Determine the [X, Y] coordinate at the center of the cell enclosing the given text.  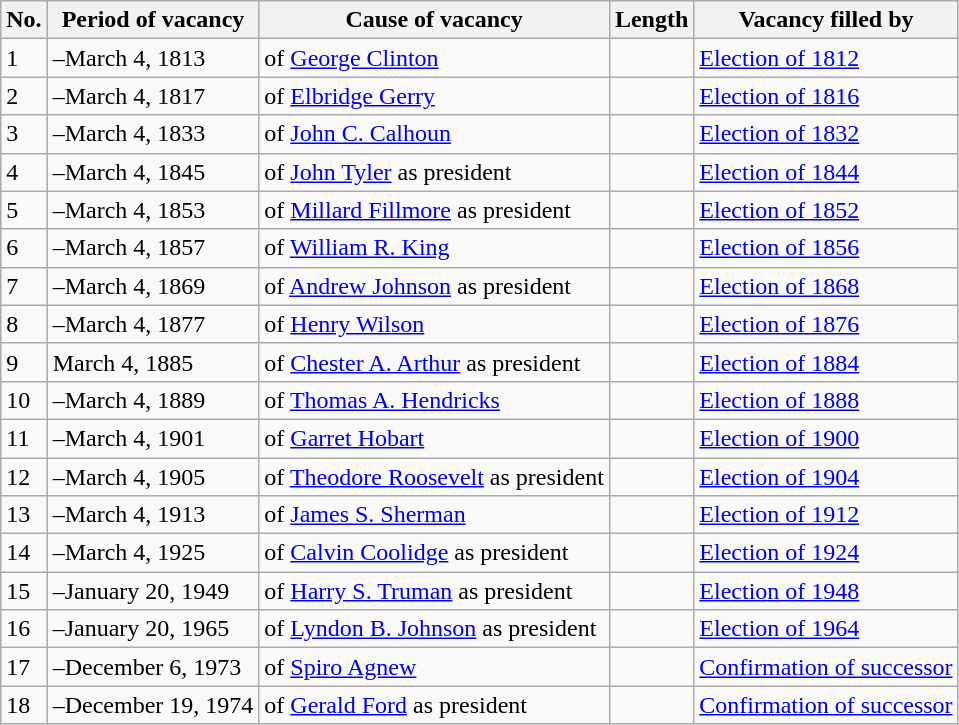
of Theodore Roosevelt as president [434, 477]
7 [24, 286]
Election of 1812 [826, 58]
of Andrew Johnson as president [434, 286]
–March 4, 1853 [153, 210]
8 [24, 324]
of Harry S. Truman as president [434, 591]
–March 4, 1901 [153, 438]
of William R. King [434, 248]
of Millard Fillmore as president [434, 210]
–December 19, 1974 [153, 705]
Election of 1876 [826, 324]
Election of 1948 [826, 591]
Election of 1856 [826, 248]
Election of 1912 [826, 515]
of Calvin Coolidge as president [434, 553]
Length [651, 20]
Election of 1832 [826, 134]
Election of 1900 [826, 438]
No. [24, 20]
–January 20, 1965 [153, 629]
of Elbridge Gerry [434, 96]
–March 4, 1869 [153, 286]
–March 4, 1845 [153, 172]
–March 4, 1813 [153, 58]
6 [24, 248]
12 [24, 477]
Cause of vacancy [434, 20]
–March 4, 1913 [153, 515]
of John C. Calhoun [434, 134]
13 [24, 515]
–December 6, 1973 [153, 667]
of Garret Hobart [434, 438]
11 [24, 438]
18 [24, 705]
16 [24, 629]
3 [24, 134]
Election of 1852 [826, 210]
Election of 1868 [826, 286]
Election of 1844 [826, 172]
5 [24, 210]
of Henry Wilson [434, 324]
March 4, 1885 [153, 362]
–March 4, 1877 [153, 324]
14 [24, 553]
–March 4, 1833 [153, 134]
–March 4, 1857 [153, 248]
of Chester A. Arthur as president [434, 362]
Election of 1904 [826, 477]
9 [24, 362]
Election of 1884 [826, 362]
Election of 1888 [826, 400]
of George Clinton [434, 58]
4 [24, 172]
10 [24, 400]
of Lyndon B. Johnson as president [434, 629]
Vacancy filled by [826, 20]
–January 20, 1949 [153, 591]
–March 4, 1889 [153, 400]
Election of 1924 [826, 553]
–March 4, 1925 [153, 553]
Election of 1964 [826, 629]
Period of vacancy [153, 20]
–March 4, 1905 [153, 477]
of Spiro Agnew [434, 667]
2 [24, 96]
of Gerald Ford as president [434, 705]
–March 4, 1817 [153, 96]
of James S. Sherman [434, 515]
Election of 1816 [826, 96]
17 [24, 667]
of John Tyler as president [434, 172]
15 [24, 591]
of Thomas A. Hendricks [434, 400]
1 [24, 58]
